From the cell containing the given text, extract its center point as (X, Y) coordinate. 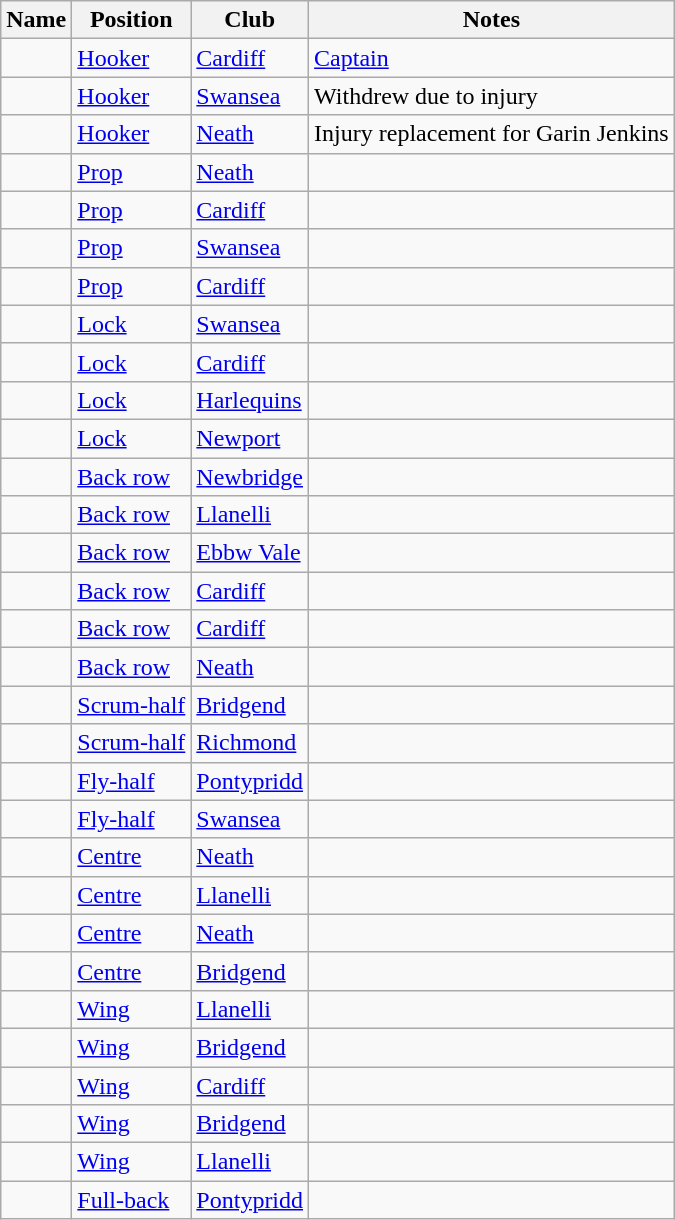
Full-back (132, 1200)
Captain (492, 58)
Name (36, 20)
Ebbw Vale (250, 553)
Club (250, 20)
Withdrew due to injury (492, 96)
Notes (492, 20)
Harlequins (250, 400)
Position (132, 20)
Newbridge (250, 477)
Richmond (250, 743)
Newport (250, 438)
Injury replacement for Garin Jenkins (492, 134)
